Search for the cell housing the specified text and yield its [X, Y] center coordinate. 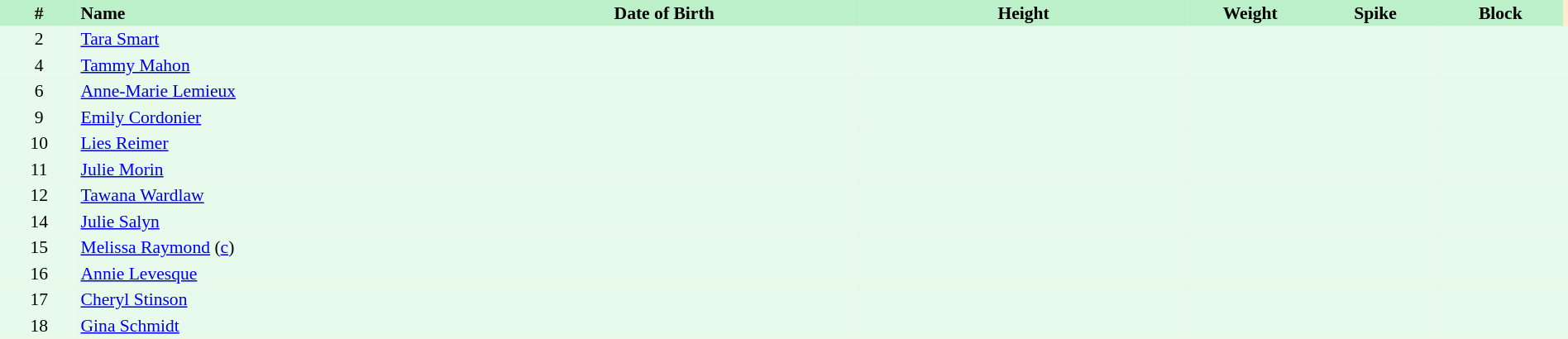
Tara Smart [273, 40]
9 [39, 117]
12 [39, 195]
Weight [1250, 13]
Melissa Raymond (c) [273, 248]
Tammy Mahon [273, 65]
Height [1024, 13]
4 [39, 65]
Cheryl Stinson [273, 299]
Tawana Wardlaw [273, 195]
10 [39, 144]
# [39, 13]
18 [39, 326]
Gina Schmidt [273, 326]
14 [39, 222]
Spike [1374, 13]
17 [39, 299]
11 [39, 169]
Date of Birth [664, 13]
6 [39, 91]
Emily Cordonier [273, 117]
Lies Reimer [273, 144]
15 [39, 248]
Julie Salyn [273, 222]
Name [273, 13]
Anne-Marie Lemieux [273, 91]
Annie Levesque [273, 274]
2 [39, 40]
Block [1500, 13]
Julie Morin [273, 169]
16 [39, 274]
